Find where the given text appears and provide that cell's center as [X, Y] coordinate. 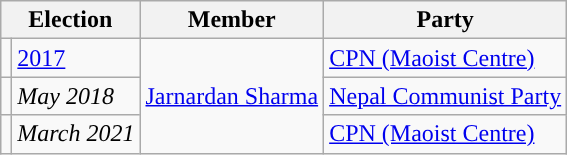
Party [446, 20]
Nepal Communist Party [446, 96]
Election [70, 20]
Jarnardan Sharma [232, 96]
March 2021 [76, 134]
2017 [76, 58]
May 2018 [76, 96]
Member [232, 20]
